For the text-containing cell, return its midpoint in [x, y] coordinate format. 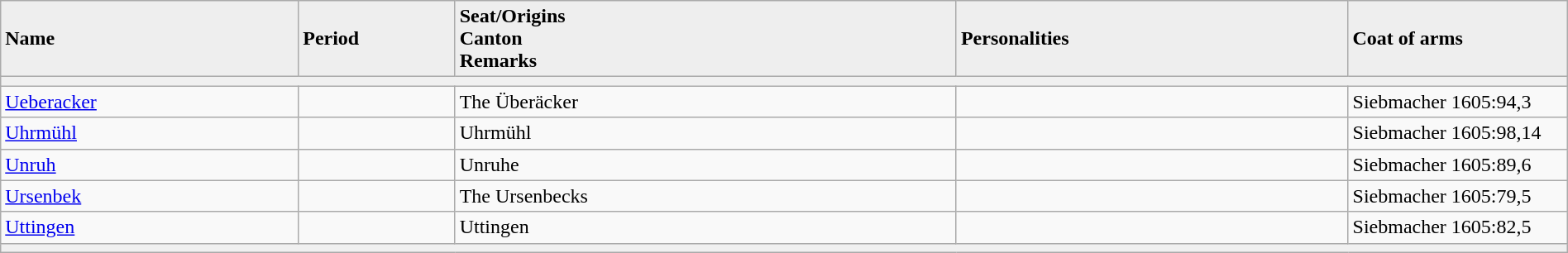
Seat/Origins Canton Remarks [705, 39]
Siebmacher 1605:98,14 [1457, 133]
Personalities [1152, 39]
Siebmacher 1605:89,6 [1457, 165]
Name [150, 39]
Unruh [150, 165]
Unruhe [705, 165]
The Überäcker [705, 102]
Ueberacker [150, 102]
Siebmacher 1605:82,5 [1457, 227]
Coat of arms [1457, 39]
The Ursenbecks [705, 196]
Ursenbek [150, 196]
Siebmacher 1605:94,3 [1457, 102]
Siebmacher 1605:79,5 [1457, 196]
Period [377, 39]
